Scan for the cell matching the given text and deliver its [x, y] coordinate at center. 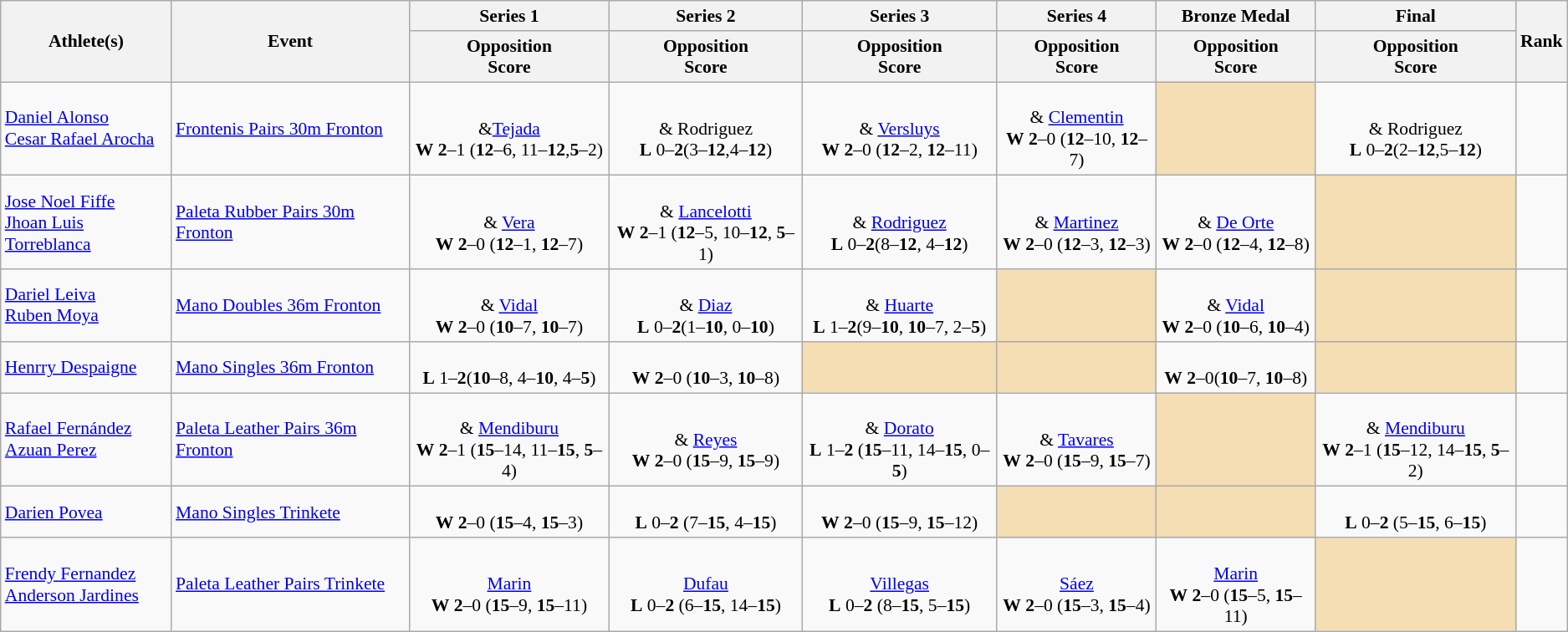
Dufau L 0–2 (6–15, 14–15) [706, 584]
Rafael Fernández Azuan Perez [86, 440]
Series 2 [706, 16]
& Rodriguez L 0–2(3–12,4–12) [706, 129]
& Lancelotti W 2–1 (12–5, 10–12, 5–1) [706, 222]
Henrry Despaigne [86, 368]
Series 1 [509, 16]
W 2–0 (15–4, 15–3) [509, 512]
W 2–0 (10–3, 10–8) [706, 368]
& Tavares W 2–0 (15–9, 15–7) [1077, 440]
& Dorato L 1–2 (15–11, 14–15, 0–5) [900, 440]
Villegas L 0–2 (8–15, 5–15) [900, 584]
W 2–0(10–7, 10–8) [1236, 368]
& Rodriguez L 0–2(8–12, 4–12) [900, 222]
Daniel AlonsoCesar Rafael Arocha [86, 129]
Bronze Medal [1236, 16]
& Rodriguez L 0–2(2–12,5–12) [1416, 129]
& Mendiburu W 2–1 (15–14, 11–15, 5–4) [509, 440]
Event [290, 42]
Marin W 2–0 (15–9, 15–11) [509, 584]
Dariel LeivaRuben Moya [86, 306]
& Vidal W 2–0 (10–7, 10–7) [509, 306]
& De Orte W 2–0 (12–4, 12–8) [1236, 222]
Frontenis Pairs 30m Fronton [290, 129]
Athlete(s) [86, 42]
Mano Singles 36m Fronton [290, 368]
Frendy FernandezAnderson Jardines [86, 584]
& Diaz L 0–2(1–10, 0–10) [706, 306]
&Tejada W 2–1 (12–6, 11–12,5–2) [509, 129]
Paleta Leather Pairs 36m Fronton [290, 440]
L 0–2 (5–15, 6–15) [1416, 512]
Final [1416, 16]
& Vidal W 2–0 (10–6, 10–4) [1236, 306]
Sáez W 2–0 (15–3, 15–4) [1077, 584]
Rank [1542, 42]
& Martinez W 2–0 (12–3, 12–3) [1077, 222]
Mano Doubles 36m Fronton [290, 306]
L 1–2(10–8, 4–10, 4–5) [509, 368]
Jose Noel FiffeJhoan Luis Torreblanca [86, 222]
& Clementin W 2–0 (12–10, 12–7) [1077, 129]
& Vera W 2–0 (12–1, 12–7) [509, 222]
Mano Singles Trinkete [290, 512]
Darien Povea [86, 512]
L 0–2 (7–15, 4–15) [706, 512]
Paleta Rubber Pairs 30m Fronton [290, 222]
& Huarte L 1–2(9–10, 10–7, 2–5) [900, 306]
& Reyes W 2–0 (15–9, 15–9) [706, 440]
Series 3 [900, 16]
& Versluys W 2–0 (12–2, 12–11) [900, 129]
W 2–0 (15–9, 15–12) [900, 512]
Paleta Leather Pairs Trinkete [290, 584]
& Mendiburu W 2–1 (15–12, 14–15, 5–2) [1416, 440]
Series 4 [1077, 16]
Marin W 2–0 (15–5, 15–11) [1236, 584]
